Scan for the cell matching the given text and deliver its [x, y] coordinate at center. 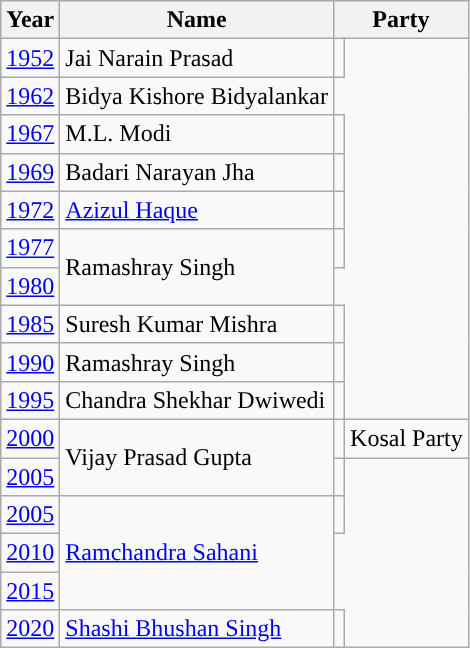
Shashi Bhushan Singh [197, 629]
1977 [30, 248]
1967 [30, 134]
1972 [30, 210]
1995 [30, 400]
Chandra Shekhar Dwiwedi [197, 400]
2015 [30, 591]
1990 [30, 362]
1952 [30, 58]
1969 [30, 172]
2000 [30, 438]
Party [400, 20]
M.L. Modi [197, 134]
1980 [30, 286]
Vijay Prasad Gupta [197, 457]
1962 [30, 96]
Suresh Kumar Mishra [197, 324]
Badari Narayan Jha [197, 172]
Azizul Haque [197, 210]
2010 [30, 553]
Kosal Party [407, 438]
Name [197, 20]
Year [30, 20]
Ramchandra Sahani [197, 553]
Bidya Kishore Bidyalankar [197, 96]
Jai Narain Prasad [197, 58]
2020 [30, 629]
1985 [30, 324]
